Return the [X, Y] coordinate for the center point of the cell that contains the specified text.  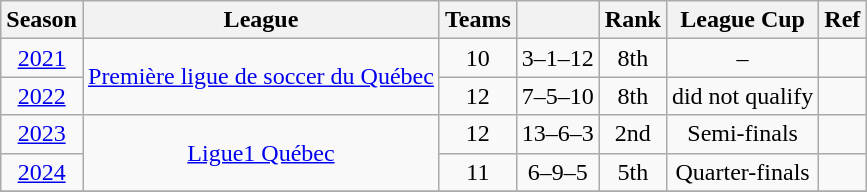
2022 [42, 96]
Ref [842, 20]
Teams [478, 20]
2023 [42, 134]
13–6–3 [558, 134]
Rank [632, 20]
Ligue1 Québec [260, 153]
League Cup [742, 20]
2021 [42, 58]
2nd [632, 134]
Season [42, 20]
6–9–5 [558, 172]
10 [478, 58]
5th [632, 172]
Quarter-finals [742, 172]
3–1–12 [558, 58]
League [260, 20]
– [742, 58]
Première ligue de soccer du Québec [260, 77]
Semi-finals [742, 134]
2024 [42, 172]
did not qualify [742, 96]
11 [478, 172]
7–5–10 [558, 96]
